For the text-containing cell, return its midpoint in (x, y) coordinate format. 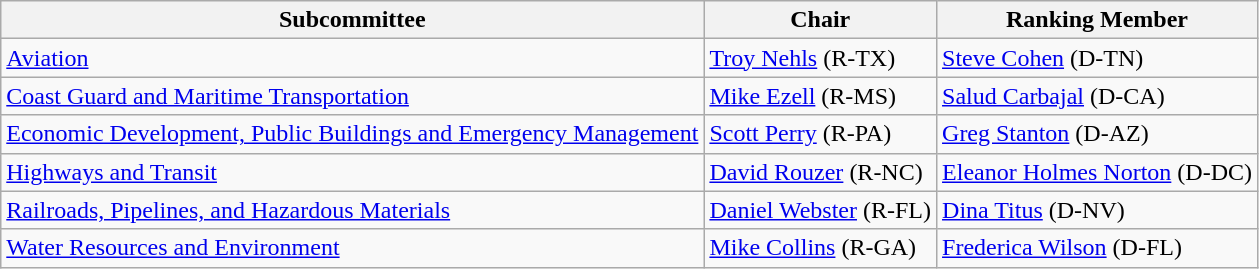
David Rouzer (R-NC) (820, 172)
Economic Development, Public Buildings and Emergency Management (352, 134)
Daniel Webster (R-FL) (820, 210)
Chair (820, 20)
Mike Ezell (R-MS) (820, 96)
Subcommittee (352, 20)
Ranking Member (1098, 20)
Steve Cohen (D-TN) (1098, 58)
Coast Guard and Maritime Transportation (352, 96)
Salud Carbajal (D-CA) (1098, 96)
Railroads, Pipelines, and Hazardous Materials (352, 210)
Eleanor Holmes Norton (D-DC) (1098, 172)
Mike Collins (R-GA) (820, 248)
Water Resources and Environment (352, 248)
Highways and Transit (352, 172)
Troy Nehls (R-TX) (820, 58)
Frederica Wilson (D-FL) (1098, 248)
Aviation (352, 58)
Dina Titus (D-NV) (1098, 210)
Scott Perry (R-PA) (820, 134)
Greg Stanton (D-AZ) (1098, 134)
